Provide the [x, y] coordinate of the cell's center where the given text is located.  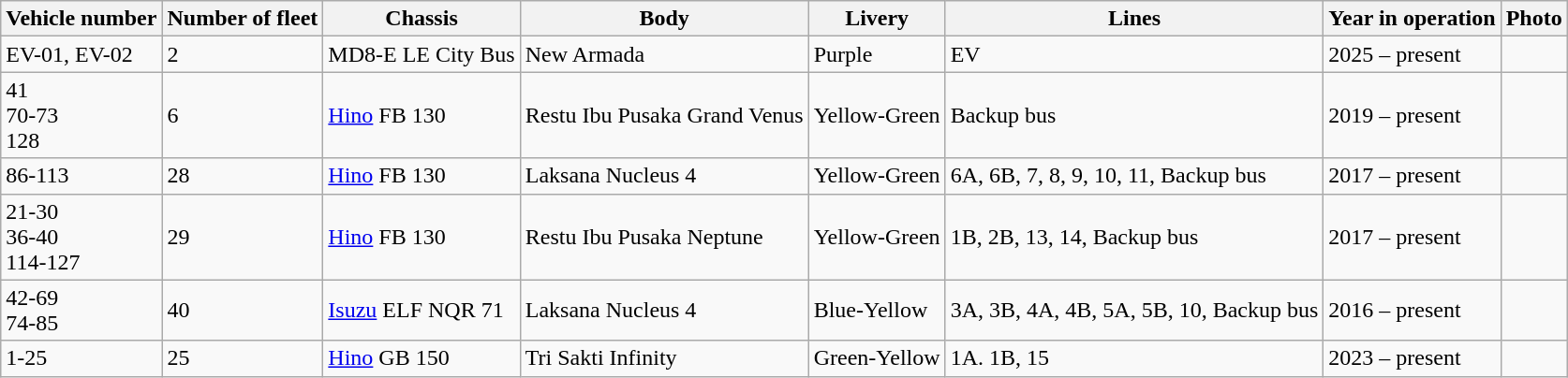
29 [243, 237]
2 [243, 54]
New Armada [664, 54]
Green-Yellow [877, 358]
EV [1134, 54]
4170-73128 [81, 115]
Backup bus [1134, 115]
86-113 [81, 176]
2019 – present [1413, 115]
Tri Sakti Infinity [664, 358]
Blue-Yellow [877, 311]
Body [664, 19]
Restu Ibu Pusaka Grand Venus [664, 115]
Purple [877, 54]
EV-01, EV-02 [81, 54]
Isuzu ELF NQR 71 [422, 311]
1B, 2B, 13, 14, Backup bus [1134, 237]
MD8-E LE City Bus [422, 54]
Year in operation [1413, 19]
Number of fleet [243, 19]
21-3036-40114-127 [81, 237]
2023 – present [1413, 358]
Vehicle number [81, 19]
1A. 1B, 15 [1134, 358]
3A, 3B, 4A, 4B, 5A, 5B, 10, Backup bus [1134, 311]
Restu Ibu Pusaka Neptune [664, 237]
Livery [877, 19]
Photo [1534, 19]
25 [243, 358]
2016 – present [1413, 311]
40 [243, 311]
28 [243, 176]
Hino GB 150 [422, 358]
Lines [1134, 19]
Chassis [422, 19]
42-6974-85 [81, 311]
6A, 6B, 7, 8, 9, 10, 11, Backup bus [1134, 176]
2025 – present [1413, 54]
1-25 [81, 358]
6 [243, 115]
